Pinpoint the cell where the given text exists, returning its [X, Y] midpoint coordinate. 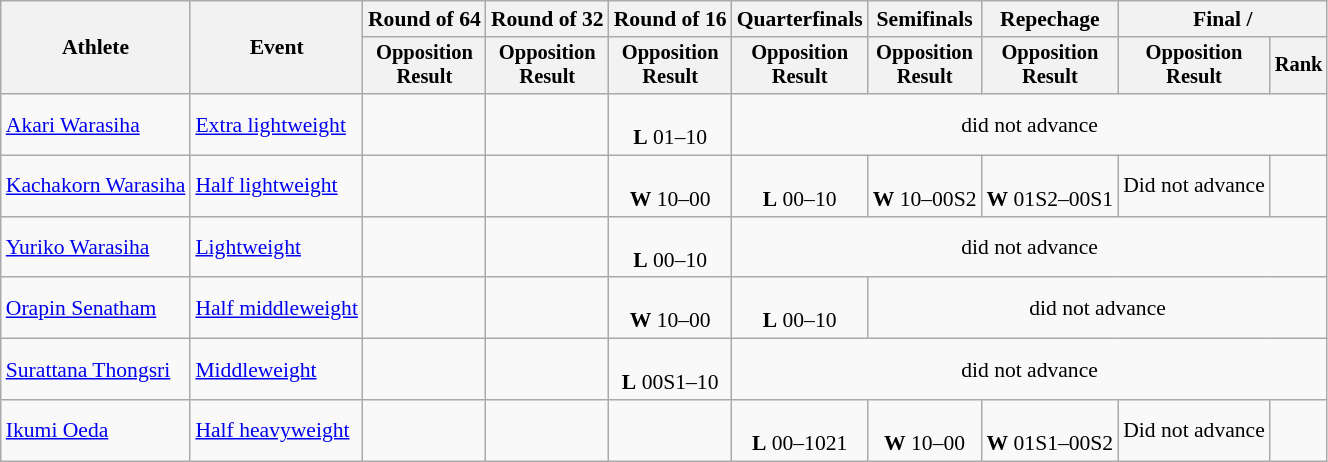
Kachakorn Warasiha [96, 186]
Surattana Thongsri [96, 370]
Middleweight [276, 370]
Half heavyweight [276, 430]
W 10–00S2 [925, 186]
Extra lightweight [276, 124]
Half lightweight [276, 186]
L 00S1–10 [670, 370]
Ikumi Oeda [96, 430]
Yuriko Warasiha [96, 248]
Quarterfinals [800, 19]
Akari Warasiha [96, 124]
Orapin Senatham [96, 308]
Lightweight [276, 248]
W 01S2–00S1 [1050, 186]
Rank [1299, 66]
Final / [1222, 19]
Repechage [1050, 19]
W 01S1–00S2 [1050, 430]
L 00–1021 [800, 430]
Round of 32 [548, 19]
Round of 16 [670, 19]
Athlete [96, 48]
L 01–10 [670, 124]
Event [276, 48]
Half middleweight [276, 308]
Round of 64 [424, 19]
Semifinals [925, 19]
